Detect which cell encompasses the target text, then output its [X, Y] center coordinate. 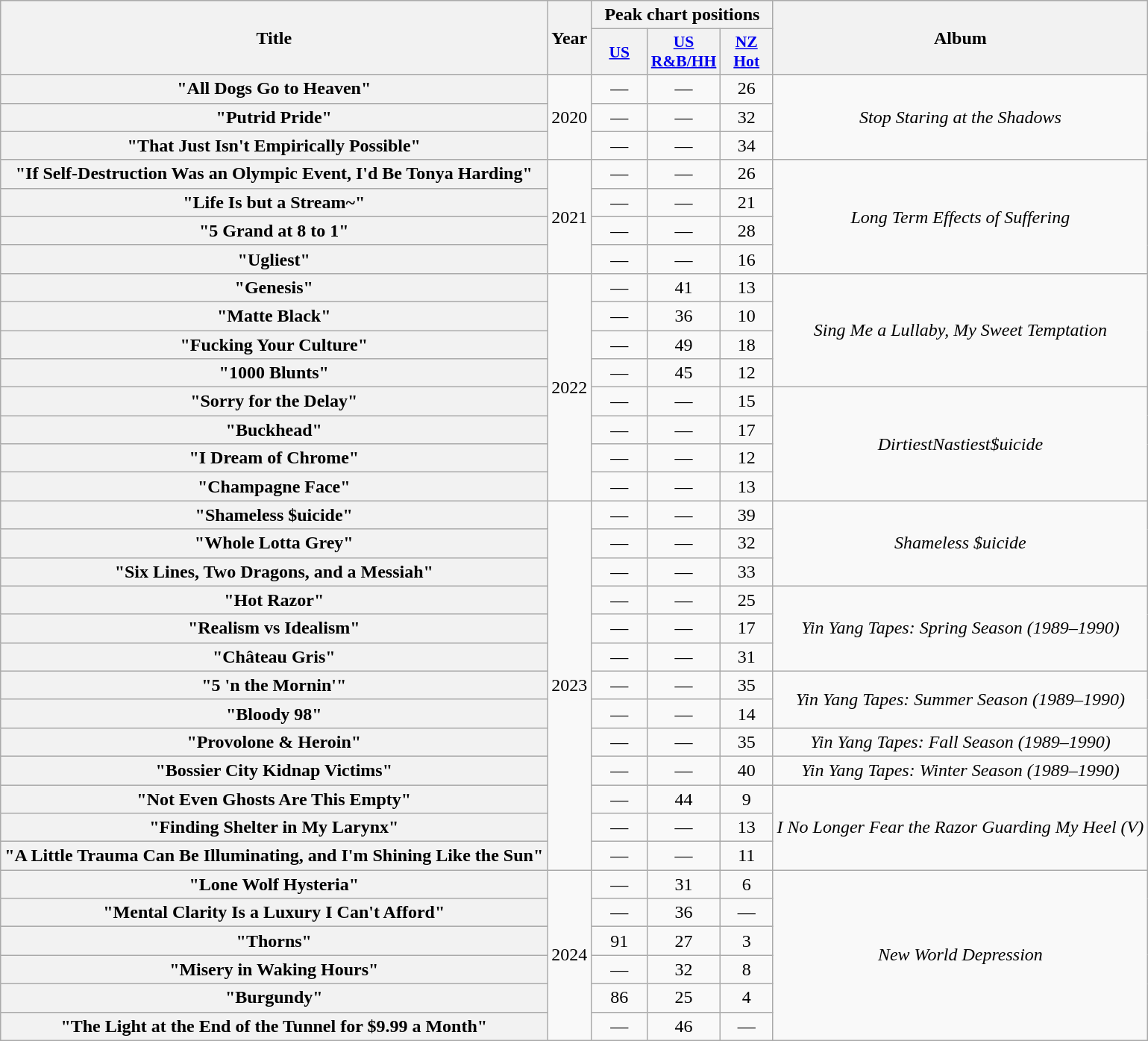
Yin Yang Tapes: Summer Season (1989–1990) [961, 699]
"1000 Blunts" [275, 373]
28 [746, 231]
"Life Is but a Stream~" [275, 202]
"Champagne Face" [275, 487]
"Sorry for the Delay" [275, 401]
33 [746, 572]
Stop Staring at the Shadows [961, 117]
2021 [570, 216]
NZHot [746, 52]
2020 [570, 117]
Title [275, 37]
"Shameless $uicide" [275, 515]
US [619, 52]
"Château Gris" [275, 657]
15 [746, 401]
"Putrid Pride" [275, 117]
49 [684, 344]
"I Dream of Chrome" [275, 458]
39 [746, 515]
41 [684, 287]
"Not Even Ghosts Are This Empty" [275, 799]
2023 [570, 685]
"Mental Clarity Is a Luxury I Can't Afford" [275, 913]
8 [746, 969]
"Fucking Your Culture" [275, 344]
"Finding Shelter in My Larynx" [275, 828]
"That Just Isn't Empirically Possible" [275, 146]
I No Longer Fear the Razor Guarding My Heel (V) [961, 828]
"Thorns" [275, 941]
10 [746, 316]
DirtiestNastiest$uicide [961, 444]
"A Little Trauma Can Be Illuminating, and I'm Shining Like the Sun" [275, 856]
"Lone Wolf Hysteria" [275, 884]
9 [746, 799]
Album [961, 37]
"Genesis" [275, 287]
"Bloody 98" [275, 713]
"5 'n the Mornin'" [275, 685]
"If Self-Destruction Was an Olympic Event, I'd Be Tonya Harding" [275, 174]
45 [684, 373]
"Hot Razor" [275, 600]
Yin Yang Tapes: Winter Season (1989–1990) [961, 770]
18 [746, 344]
2022 [570, 387]
34 [746, 146]
"Burgundy" [275, 998]
46 [684, 1026]
11 [746, 856]
Year [570, 37]
"Matte Black" [275, 316]
21 [746, 202]
Yin Yang Tapes: Spring Season (1989–1990) [961, 628]
4 [746, 998]
"Whole Lotta Grey" [275, 543]
16 [746, 259]
2024 [570, 955]
"Realism vs Idealism" [275, 628]
Long Term Effects of Suffering [961, 216]
"Ugliest" [275, 259]
91 [619, 941]
86 [619, 998]
"Buckhead" [275, 430]
New World Depression [961, 955]
"All Dogs Go to Heaven" [275, 89]
27 [684, 941]
6 [746, 884]
Yin Yang Tapes: Fall Season (1989–1990) [961, 742]
44 [684, 799]
14 [746, 713]
"5 Grand at 8 to 1" [275, 231]
"The Light at the End of the Tunnel for $9.99 a Month" [275, 1026]
"Six Lines, Two Dragons, and a Messiah" [275, 572]
Sing Me a Lullaby, My Sweet Temptation [961, 330]
Shameless $uicide [961, 543]
Peak chart positions [682, 15]
USR&B/HH [684, 52]
"Misery in Waking Hours" [275, 969]
"Bossier City Kidnap Victims" [275, 770]
3 [746, 941]
40 [746, 770]
"Provolone & Heroin" [275, 742]
